Identify which cell holds the provided text, then report its (x, y) central coordinate. 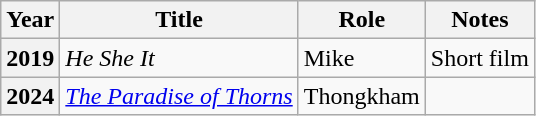
Year (30, 20)
He She It (179, 58)
Mike (362, 58)
Notes (480, 20)
Role (362, 20)
The Paradise of Thorns (179, 96)
Title (179, 20)
2024 (30, 96)
Short film (480, 58)
2019 (30, 58)
Thongkham (362, 96)
